Extract the (X, Y) coordinate from the center of the cell holding the provided text.  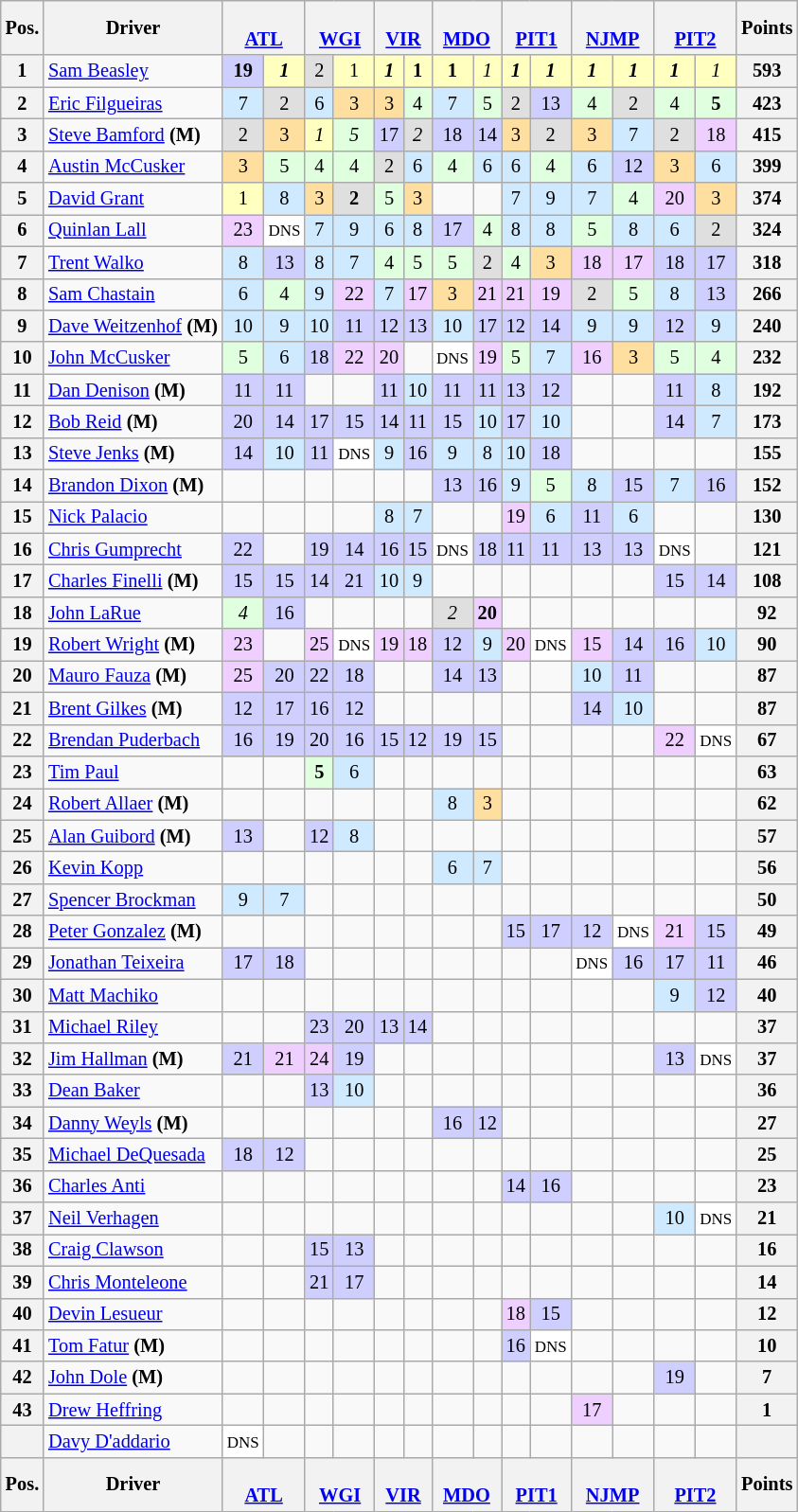
374 (767, 199)
62 (767, 804)
Quinlan Lall (133, 230)
Mauro Fauza (M) (133, 676)
42 (23, 1378)
Austin McCusker (133, 167)
Neil Verhagen (133, 1218)
John Dole (M) (133, 1378)
Michael DeQuesada (133, 1154)
30 (23, 995)
Jonathan Teixeira (133, 963)
Charles Finelli (M) (133, 580)
Dean Baker (133, 1091)
240 (767, 326)
Charles Anti (133, 1186)
32 (23, 1058)
324 (767, 230)
Robert Allaer (M) (133, 804)
Eric Filgueiras (133, 103)
63 (767, 772)
Bob Reid (M) (133, 421)
108 (767, 580)
Matt Machiko (133, 995)
67 (767, 740)
Kevin Kopp (133, 867)
130 (767, 517)
415 (767, 134)
Brendan Puderbach (133, 740)
31 (23, 1027)
33 (23, 1091)
56 (767, 867)
Steve Jenks (M) (133, 454)
Spencer Brockman (133, 899)
Brandon Dixon (M) (133, 486)
29 (23, 963)
Jim Hallman (M) (133, 1058)
John LaRue (133, 613)
Nick Palacio (133, 517)
39 (23, 1282)
35 (23, 1154)
Danny Weyls (M) (133, 1123)
232 (767, 358)
49 (767, 932)
26 (23, 867)
Brent Gilkes (M) (133, 708)
43 (23, 1410)
Trent Walko (133, 262)
57 (767, 836)
423 (767, 103)
399 (767, 167)
Chris Monteleone (133, 1282)
92 (767, 613)
David Grant (133, 199)
Craig Clawson (133, 1250)
Sam Beasley (133, 71)
121 (767, 549)
318 (767, 262)
Peter Gonzalez (M) (133, 932)
Alan Guibord (M) (133, 836)
46 (767, 963)
38 (23, 1250)
John McCusker (133, 358)
152 (767, 486)
266 (767, 294)
155 (767, 454)
Robert Wright (M) (133, 645)
Michael Riley (133, 1027)
28 (23, 932)
50 (767, 899)
41 (23, 1345)
Tom Fatur (M) (133, 1345)
Devin Lesueur (133, 1314)
593 (767, 71)
Davy D'addario (133, 1441)
Chris Gumprecht (133, 549)
Dave Weitzenhof (M) (133, 326)
Drew Heffring (133, 1410)
90 (767, 645)
Tim Paul (133, 772)
34 (23, 1123)
192 (767, 390)
173 (767, 421)
Steve Bamford (M) (133, 134)
Sam Chastain (133, 294)
Dan Denison (M) (133, 390)
